Identify which cell holds the provided text, then report its (x, y) central coordinate. 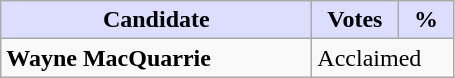
Wayne MacQuarrie (156, 58)
Candidate (156, 20)
% (426, 20)
Acclaimed (383, 58)
Votes (355, 20)
